Return the [X, Y] coordinate for the center point of the cell that contains the specified text.  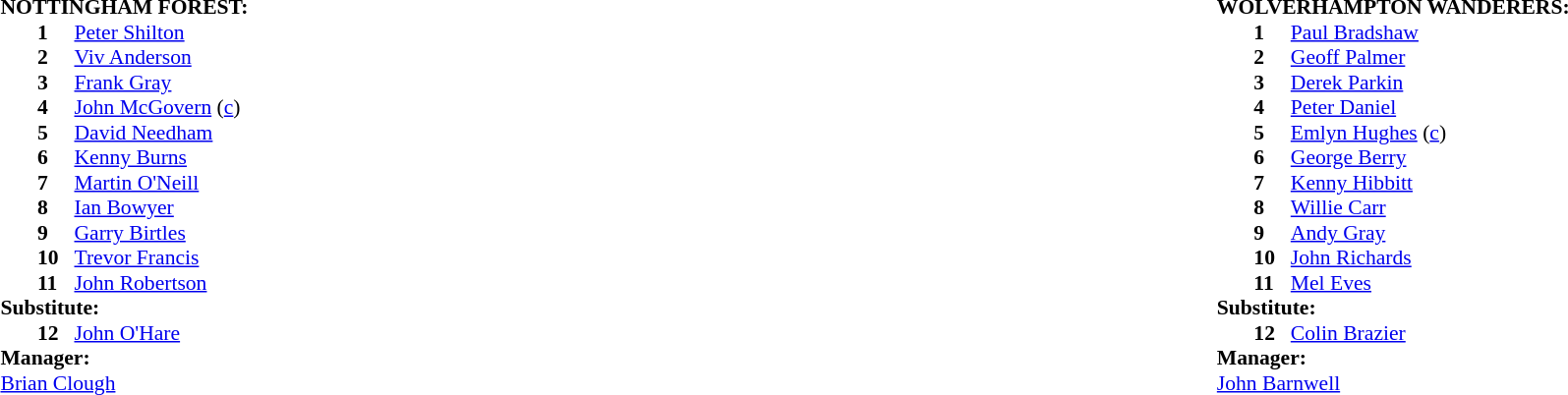
John O'Hare [161, 333]
Trevor Francis [161, 258]
Viv Anderson [161, 58]
Frank Gray [161, 83]
Peter Shilton [161, 32]
Substitute: [124, 308]
Garry Birtles [161, 233]
John McGovern (c) [161, 107]
Martin O'Neill [161, 183]
Manager: [124, 359]
John Robertson [161, 283]
Kenny Burns [161, 158]
David Needham [161, 133]
Ian Bowyer [161, 207]
